Determine the (x, y) coordinate at the center of the cell enclosing the given text.  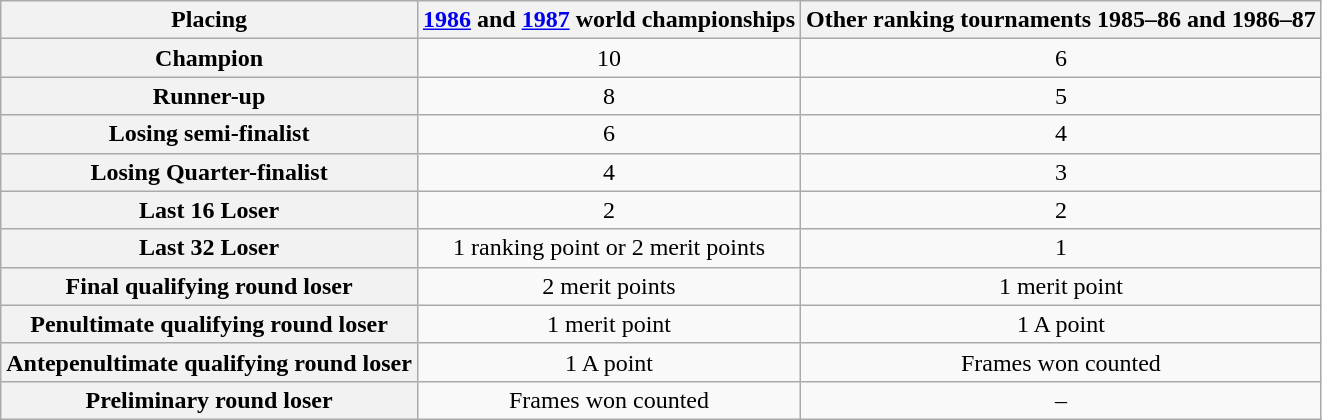
2 merit points (608, 286)
– (1062, 400)
Preliminary round loser (210, 400)
Placing (210, 20)
Champion (210, 58)
1 (1062, 248)
Last 16 Loser (210, 210)
3 (1062, 172)
Final qualifying round loser (210, 286)
Antepenultimate qualifying round loser (210, 362)
8 (608, 96)
Runner-up (210, 96)
Other ranking tournaments 1985–86 and 1986–87 (1062, 20)
10 (608, 58)
1 ranking point or 2 merit points (608, 248)
5 (1062, 96)
1986 and 1987 world championships (608, 20)
Losing Quarter-finalist (210, 172)
Losing semi-finalist (210, 134)
Last 32 Loser (210, 248)
Penultimate qualifying round loser (210, 324)
